Locate the cell with the specified text and output its [x, y] center coordinate. 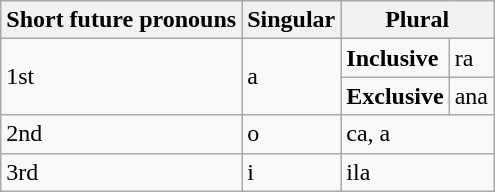
Inclusive [395, 58]
2nd [122, 134]
1st [122, 77]
a [292, 77]
3rd [122, 172]
ra [471, 58]
Singular [292, 20]
Plural [418, 20]
Exclusive [395, 96]
ila [418, 172]
o [292, 134]
Short future pronouns [122, 20]
ana [471, 96]
i [292, 172]
ca, a [418, 134]
